Return [x, y] of the center of cell containing provided text 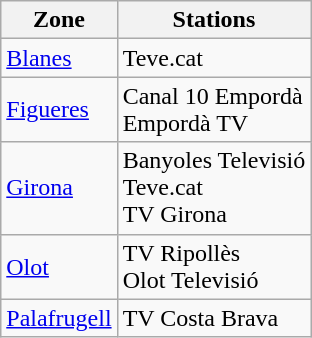
Zone [59, 20]
Palafrugell [59, 318]
Olot [59, 266]
Blanes [59, 58]
TV RipollèsOlot Televisió [214, 266]
Teve.cat [214, 58]
Stations [214, 20]
TV Costa Brava [214, 318]
Girona [59, 188]
Canal 10 EmpordàEmpordà TV [214, 110]
Figueres [59, 110]
Banyoles TelevisióTeve.catTV Girona [214, 188]
